Output the (X, Y) coordinate of the center of the cell containing the given text.  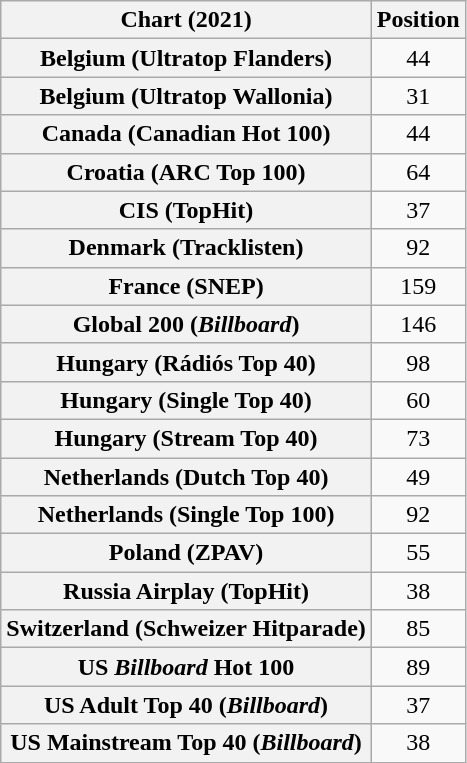
Croatia (ARC Top 100) (186, 172)
US Billboard Hot 100 (186, 667)
Hungary (Rádiós Top 40) (186, 362)
CIS (TopHit) (186, 210)
Belgium (Ultratop Wallonia) (186, 96)
US Mainstream Top 40 (Billboard) (186, 743)
49 (418, 477)
Chart (2021) (186, 20)
159 (418, 286)
Hungary (Single Top 40) (186, 400)
60 (418, 400)
146 (418, 324)
31 (418, 96)
France (SNEP) (186, 286)
US Adult Top 40 (Billboard) (186, 705)
Poland (ZPAV) (186, 553)
Position (418, 20)
Belgium (Ultratop Flanders) (186, 58)
89 (418, 667)
Russia Airplay (TopHit) (186, 591)
Denmark (Tracklisten) (186, 248)
Canada (Canadian Hot 100) (186, 134)
85 (418, 629)
55 (418, 553)
Hungary (Stream Top 40) (186, 438)
Netherlands (Single Top 100) (186, 515)
Netherlands (Dutch Top 40) (186, 477)
98 (418, 362)
73 (418, 438)
Global 200 (Billboard) (186, 324)
Switzerland (Schweizer Hitparade) (186, 629)
64 (418, 172)
